Capture the cell that displays the provided text and extract its (X, Y) central coordinate. 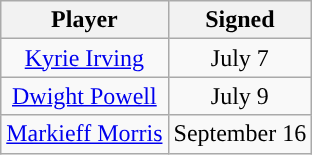
July 7 (240, 58)
September 16 (240, 134)
July 9 (240, 96)
Signed (240, 20)
Kyrie Irving (84, 58)
Markieff Morris (84, 134)
Dwight Powell (84, 96)
Player (84, 20)
